Identify which cell holds the provided text, then report its [x, y] central coordinate. 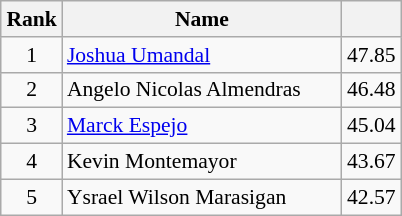
46.48 [372, 90]
47.85 [372, 54]
Rank [32, 19]
Angelo Nicolas Almendras [202, 90]
Ysrael Wilson Marasigan [202, 197]
1 [32, 54]
5 [32, 197]
42.57 [372, 197]
45.04 [372, 126]
43.67 [372, 161]
Marck Espejo [202, 126]
Name [202, 19]
Joshua Umandal [202, 54]
4 [32, 161]
3 [32, 126]
Kevin Montemayor [202, 161]
2 [32, 90]
